Return the (x, y) coordinate for the center point of the cell that contains the specified text.  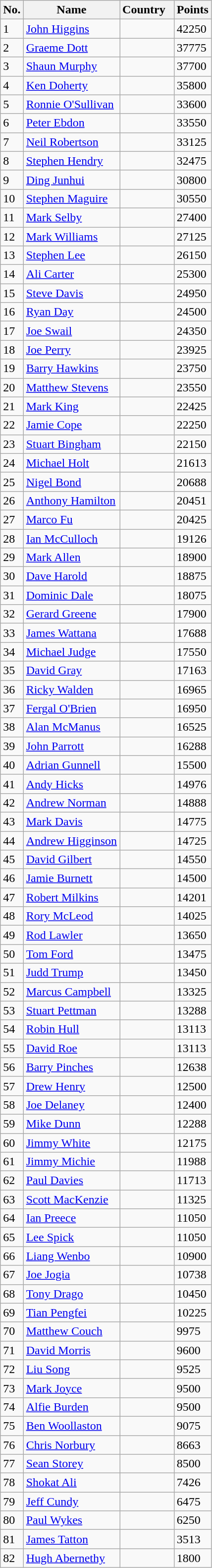
Tom Ford (71, 954)
15 (12, 293)
42250 (192, 29)
Michael Holt (71, 463)
Mark Davis (71, 821)
30 (12, 576)
Steve Davis (71, 293)
13475 (192, 954)
14888 (192, 803)
Mark Selby (71, 217)
Andrew Higginson (71, 841)
54 (12, 1029)
12288 (192, 1124)
Country (147, 10)
42 (12, 803)
13450 (192, 973)
11713 (192, 1181)
Drew Henry (71, 1086)
11 (12, 217)
79 (12, 1502)
49 (12, 935)
Lee Spick (71, 1237)
10 (12, 198)
12400 (192, 1105)
32 (12, 614)
Dave Harold (71, 576)
30550 (192, 198)
Chris Norbury (71, 1445)
7426 (192, 1483)
18075 (192, 595)
Mark King (71, 406)
Joe Jogia (71, 1275)
32475 (192, 161)
Robert Milkins (71, 897)
10900 (192, 1256)
45 (12, 860)
James Wattana (71, 633)
65 (12, 1237)
3 (12, 66)
9975 (192, 1331)
Mark Joyce (71, 1388)
74 (12, 1407)
59 (12, 1124)
40 (12, 765)
76 (12, 1445)
71 (12, 1350)
27125 (192, 237)
Stephen Lee (71, 255)
Ricky Walden (71, 690)
14550 (192, 860)
12 (12, 237)
6250 (192, 1520)
Hugh Abernethy (71, 1558)
Jamie Burnett (71, 878)
7 (12, 142)
David Roe (71, 1048)
57 (12, 1086)
6 (12, 123)
1 (12, 29)
80 (12, 1520)
Ben Woollaston (71, 1426)
Stephen Maguire (71, 198)
John Higgins (71, 29)
Fergal O'Brien (71, 708)
41 (12, 784)
50 (12, 954)
Mark Allen (71, 558)
20425 (192, 519)
29 (12, 558)
6475 (192, 1502)
18 (12, 350)
33550 (192, 123)
22425 (192, 406)
Neil Robertson (71, 142)
Alan McManus (71, 727)
20688 (192, 482)
69 (12, 1313)
77 (12, 1464)
14500 (192, 878)
17900 (192, 614)
Points (192, 10)
Judd Trump (71, 973)
37700 (192, 66)
36 (12, 690)
35800 (192, 85)
78 (12, 1483)
13 (12, 255)
68 (12, 1294)
23925 (192, 350)
34 (12, 652)
61 (12, 1162)
14 (12, 274)
John Parrott (71, 746)
14201 (192, 897)
Robin Hull (71, 1029)
24 (12, 463)
Ryan Day (71, 312)
21 (12, 406)
13325 (192, 992)
16965 (192, 690)
62 (12, 1181)
Dominic Dale (71, 595)
16950 (192, 708)
Shaun Murphy (71, 66)
9525 (192, 1369)
Jamie Cope (71, 425)
17688 (192, 633)
Ken Doherty (71, 85)
Michael Judge (71, 652)
82 (12, 1558)
67 (12, 1275)
16525 (192, 727)
Graeme Dott (71, 48)
64 (12, 1218)
23550 (192, 387)
27400 (192, 217)
Anthony Hamilton (71, 501)
10225 (192, 1313)
73 (12, 1388)
Liang Wenbo (71, 1256)
27 (12, 519)
55 (12, 1048)
12175 (192, 1142)
25300 (192, 274)
23750 (192, 369)
Tian Pengfei (71, 1313)
Nigel Bond (71, 482)
52 (12, 992)
9600 (192, 1350)
14976 (192, 784)
1800 (192, 1558)
Adrian Gunnell (71, 765)
Tony Drago (71, 1294)
56 (12, 1067)
4 (12, 85)
Alfie Burden (71, 1407)
33600 (192, 104)
39 (12, 746)
47 (12, 897)
David Morris (71, 1350)
30800 (192, 180)
11988 (192, 1162)
Shokat Ali (71, 1483)
10450 (192, 1294)
31 (12, 595)
Matthew Couch (71, 1331)
Marcus Campbell (71, 992)
9075 (192, 1426)
Ian Preece (71, 1218)
19 (12, 369)
72 (12, 1369)
25 (12, 482)
Marco Fu (71, 519)
Ian McCulloch (71, 538)
Barry Pinches (71, 1067)
David Gray (71, 671)
Jimmy Michie (71, 1162)
8 (12, 161)
2 (12, 48)
Ronnie O'Sullivan (71, 104)
35 (12, 671)
11325 (192, 1199)
63 (12, 1199)
48 (12, 916)
12500 (192, 1086)
13288 (192, 1010)
Joe Delaney (71, 1105)
Stuart Bingham (71, 444)
Stephen Hendry (71, 161)
33 (12, 633)
20451 (192, 501)
Matthew Stevens (71, 387)
Joe Perry (71, 350)
Paul Wykes (71, 1520)
8663 (192, 1445)
Paul Davies (71, 1181)
Peter Ebdon (71, 123)
9 (12, 180)
24350 (192, 331)
38 (12, 727)
33125 (192, 142)
81 (12, 1539)
Andrew Norman (71, 803)
16 (12, 312)
Mark Williams (71, 237)
Name (71, 10)
14025 (192, 916)
David Gilbert (71, 860)
23 (12, 444)
37 (12, 708)
Joe Swail (71, 331)
24950 (192, 293)
No. (12, 10)
Scott MacKenzie (71, 1199)
Jeff Cundy (71, 1502)
60 (12, 1142)
18875 (192, 576)
75 (12, 1426)
18900 (192, 558)
17 (12, 331)
Mike Dunn (71, 1124)
14725 (192, 841)
8500 (192, 1464)
19126 (192, 538)
44 (12, 841)
21613 (192, 463)
Rod Lawler (71, 935)
Rory McLeod (71, 916)
28 (12, 538)
43 (12, 821)
Andy Hicks (71, 784)
70 (12, 1331)
3513 (192, 1539)
Jimmy White (71, 1142)
22150 (192, 444)
58 (12, 1105)
17550 (192, 652)
16288 (192, 746)
17163 (192, 671)
20 (12, 387)
Gerard Greene (71, 614)
5 (12, 104)
Ali Carter (71, 274)
46 (12, 878)
Ding Junhui (71, 180)
Liu Song (71, 1369)
51 (12, 973)
37775 (192, 48)
22250 (192, 425)
Barry Hawkins (71, 369)
14775 (192, 821)
Sean Storey (71, 1464)
15500 (192, 765)
13650 (192, 935)
12638 (192, 1067)
24500 (192, 312)
10738 (192, 1275)
22 (12, 425)
66 (12, 1256)
26 (12, 501)
Stuart Pettman (71, 1010)
53 (12, 1010)
26150 (192, 255)
James Tatton (71, 1539)
